Detect which cell encompasses the target text, then output its [x, y] center coordinate. 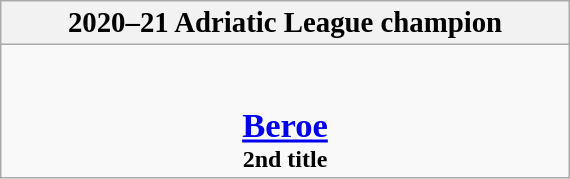
Beroe 2nd title [284, 112]
2020–21 Adriatic League champion [284, 23]
